Determine the [x, y] coordinate at the center of the cell enclosing the given text.  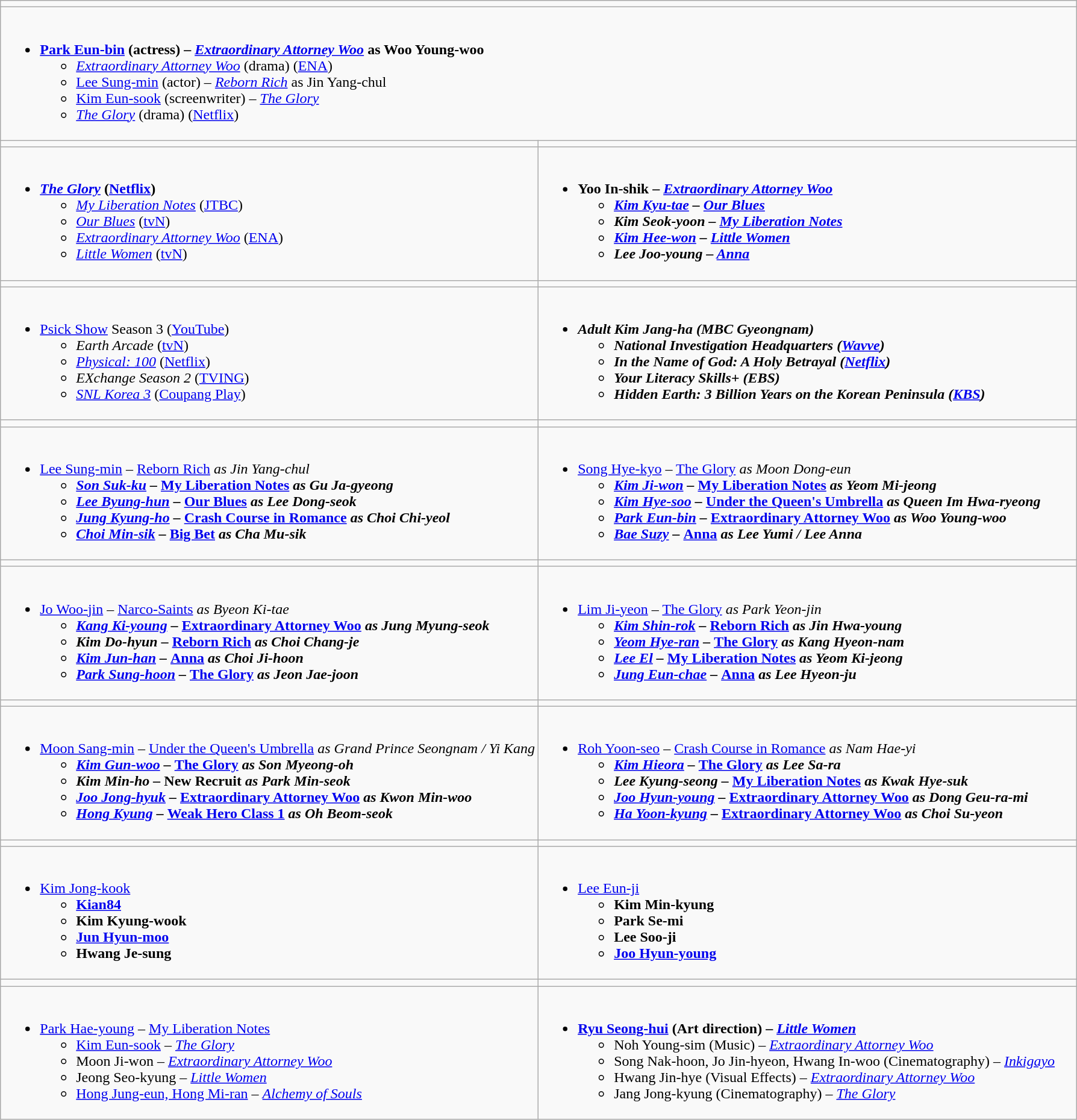
Psick Show Season 3 (YouTube)Earth Arcade (tvN)Physical: 100 (Netflix)EXchange Season 2 (TVING)SNL Korea 3 (Coupang Play) [270, 353]
Lee Eun-jiKim Min-kyungPark Se-miLee Soo-jiJoo Hyun-young [807, 913]
Kim Jong-kookKian84Kim Kyung-wookJun Hyun-mooHwang Je-sung [270, 913]
The Glory (Netflix)My Liberation Notes (JTBC)Our Blues (tvN)Extraordinary Attorney Woo (ENA)Little Women (tvN) [270, 213]
Yoo In-shik – Extraordinary Attorney WooKim Kyu-tae – Our BluesKim Seok-yoon – My Liberation NotesKim Hee-won – Little WomenLee Joo-young – Anna [807, 213]
